Capture the cell that displays the provided text and extract its [x, y] central coordinate. 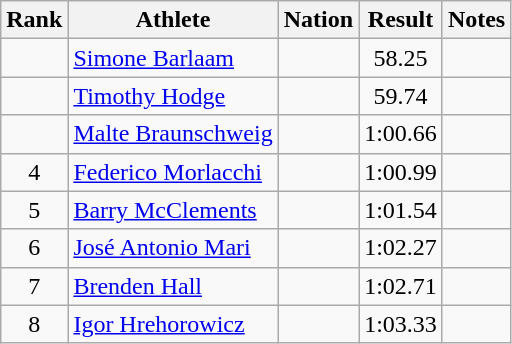
1:03.33 [401, 324]
Simone Barlaam [173, 58]
1:00.99 [401, 172]
4 [34, 172]
Igor Hrehorowicz [173, 324]
Nation [318, 20]
7 [34, 286]
1:02.71 [401, 286]
6 [34, 248]
1:00.66 [401, 134]
1:02.27 [401, 248]
Timothy Hodge [173, 96]
Barry McClements [173, 210]
1:01.54 [401, 210]
59.74 [401, 96]
José Antonio Mari [173, 248]
Athlete [173, 20]
Malte Braunschweig [173, 134]
8 [34, 324]
58.25 [401, 58]
Notes [476, 20]
Federico Morlacchi [173, 172]
Rank [34, 20]
Brenden Hall [173, 286]
5 [34, 210]
Result [401, 20]
